Determine the (X, Y) coordinate at the center of the cell enclosing the given text.  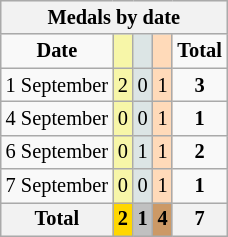
Date (57, 51)
4 (163, 219)
1 September (57, 85)
3 (199, 85)
6 September (57, 152)
Medals by date (114, 17)
7 (199, 219)
4 September (57, 118)
7 September (57, 186)
